Return [X, Y] of the center of cell containing provided text 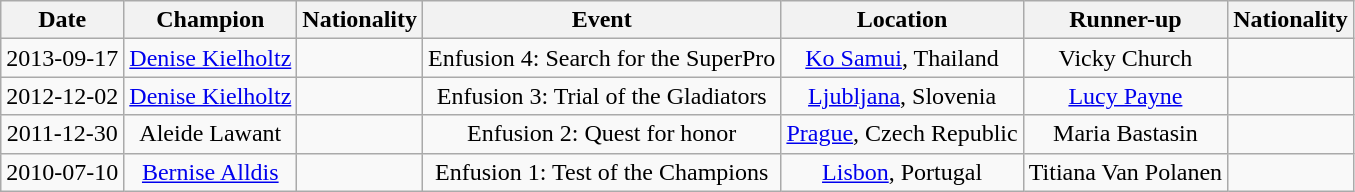
Aleide Lawant [210, 134]
Maria Bastasin [1125, 134]
Event [602, 20]
Enfusion 3: Trial of the Gladiators [602, 96]
Lucy Payne [1125, 96]
Prague, Czech Republic [902, 134]
Enfusion 1: Test of the Champions [602, 172]
Lisbon, Portugal [902, 172]
Ljubljana, Slovenia [902, 96]
Ko Samui, Thailand [902, 58]
Enfusion 2: Quest for honor [602, 134]
2010-07-10 [62, 172]
Enfusion 4: Search for the SuperPro [602, 58]
Titiana Van Polanen [1125, 172]
Vicky Church [1125, 58]
Champion [210, 20]
Location [902, 20]
Date [62, 20]
2011-12-30 [62, 134]
2012-12-02 [62, 96]
2013-09-17 [62, 58]
Bernise Alldis [210, 172]
Runner-up [1125, 20]
